Identify which cell holds the provided text, then report its [X, Y] central coordinate. 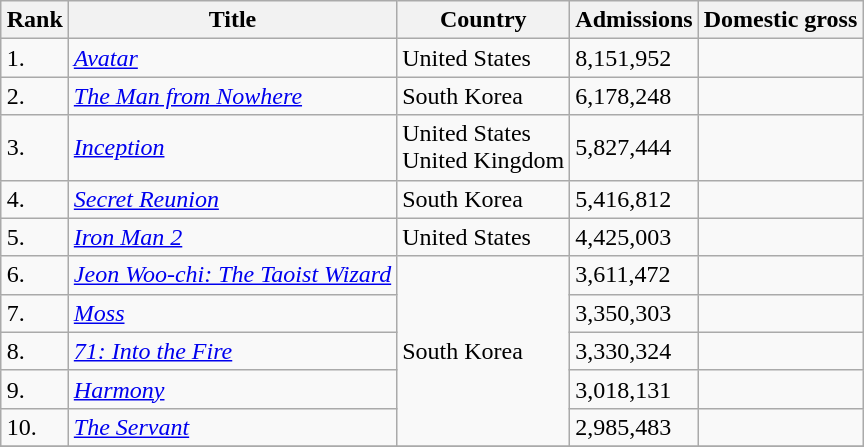
The Servant [232, 427]
Harmony [232, 389]
1. [34, 58]
Domestic gross [780, 20]
6. [34, 275]
5,416,812 [634, 199]
Rank [34, 20]
Secret Reunion [232, 199]
71: Into the Fire [232, 351]
4,425,003 [634, 237]
8. [34, 351]
9. [34, 389]
Admissions [634, 20]
6,178,248 [634, 96]
2. [34, 96]
Iron Man 2 [232, 237]
Country [484, 20]
United StatesUnited Kingdom [484, 148]
5,827,444 [634, 148]
8,151,952 [634, 58]
3,018,131 [634, 389]
The Man from Nowhere [232, 96]
3,611,472 [634, 275]
3. [34, 148]
Jeon Woo-chi: The Taoist Wizard [232, 275]
Avatar [232, 58]
Moss [232, 313]
Inception [232, 148]
7. [34, 313]
4. [34, 199]
10. [34, 427]
5. [34, 237]
3,330,324 [634, 351]
3,350,303 [634, 313]
2,985,483 [634, 427]
Title [232, 20]
